Pinpoint the cell where the given text exists, returning its [X, Y] midpoint coordinate. 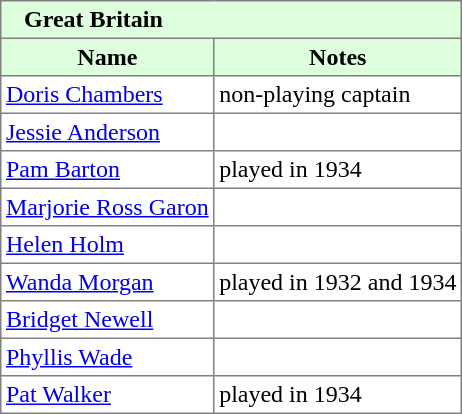
Pam Barton [108, 170]
Notes [338, 57]
Marjorie Ross Garon [108, 207]
Great Britain [232, 20]
played in 1932 and 1934 [338, 282]
Pat Walker [108, 395]
Bridget Newell [108, 320]
Wanda Morgan [108, 282]
Phyllis Wade [108, 357]
non-playing captain [338, 95]
Helen Holm [108, 245]
Jessie Anderson [108, 132]
Doris Chambers [108, 95]
Name [108, 57]
